Find where the given text appears and provide that cell's center as (X, Y) coordinate. 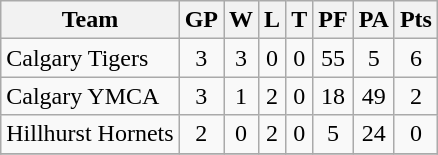
PF (333, 20)
PA (374, 20)
L (272, 20)
1 (242, 96)
Calgary Tigers (90, 58)
T (300, 20)
18 (333, 96)
W (242, 20)
24 (374, 134)
Calgary YMCA (90, 96)
55 (333, 58)
49 (374, 96)
Team (90, 20)
Hillhurst Hornets (90, 134)
GP (201, 20)
Pts (416, 20)
6 (416, 58)
